For the text-containing cell, return its midpoint in (x, y) coordinate format. 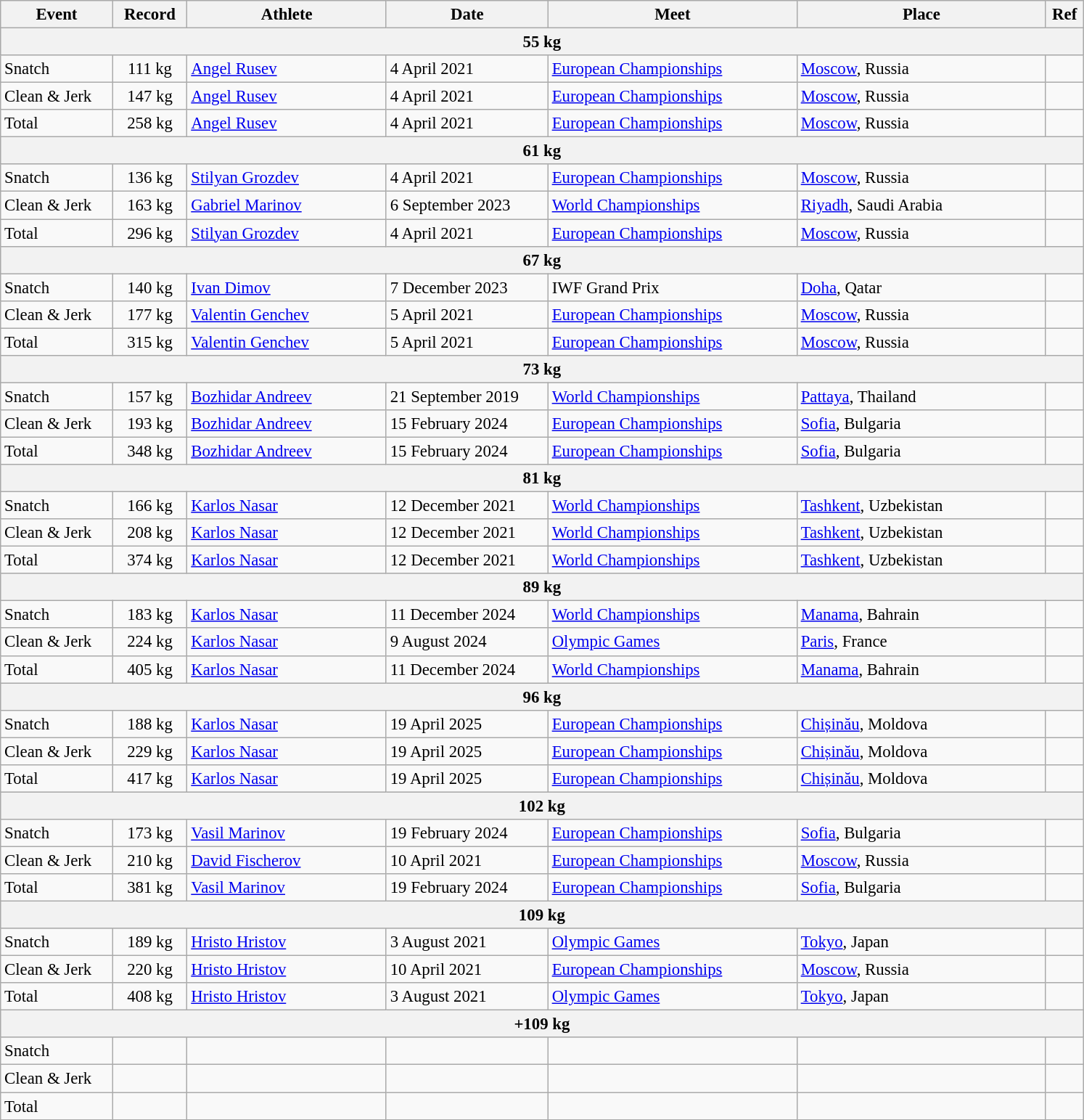
166 kg (149, 506)
Meet (672, 15)
Ref (1064, 15)
Riyadh, Saudi Arabia (921, 205)
Pattaya, Thailand (921, 396)
Athlete (287, 15)
405 kg (149, 669)
81 kg (542, 478)
315 kg (149, 342)
374 kg (149, 560)
109 kg (542, 915)
David Fischerov (287, 860)
21 September 2019 (467, 396)
Event (57, 15)
Paris, France (921, 642)
55 kg (542, 42)
7 December 2023 (467, 287)
+109 kg (542, 1024)
183 kg (149, 615)
408 kg (149, 997)
61 kg (542, 151)
9 August 2024 (467, 642)
208 kg (149, 533)
163 kg (149, 205)
229 kg (149, 751)
136 kg (149, 178)
189 kg (149, 942)
157 kg (149, 396)
Date (467, 15)
348 kg (149, 451)
73 kg (542, 369)
6 September 2023 (467, 205)
67 kg (542, 260)
147 kg (149, 97)
Record (149, 15)
224 kg (149, 642)
210 kg (149, 860)
89 kg (542, 587)
220 kg (149, 970)
193 kg (149, 424)
177 kg (149, 314)
Place (921, 15)
111 kg (149, 69)
102 kg (542, 806)
Doha, Qatar (921, 287)
417 kg (149, 779)
IWF Grand Prix (672, 287)
258 kg (149, 123)
173 kg (149, 833)
140 kg (149, 287)
Ivan Dimov (287, 287)
96 kg (542, 697)
Gabriel Marinov (287, 205)
188 kg (149, 724)
381 kg (149, 888)
296 kg (149, 233)
